Determine the [X, Y] coordinate at the center of the cell enclosing the given text.  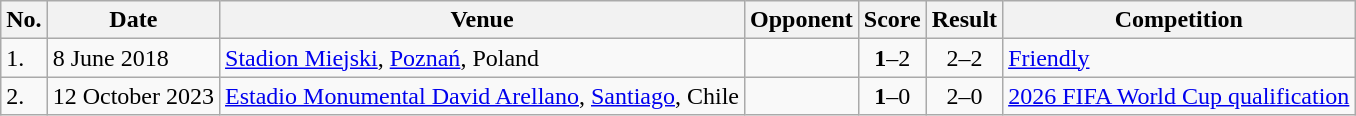
Estadio Monumental David Arellano, Santiago, Chile [482, 96]
Score [892, 20]
12 October 2023 [133, 96]
Date [133, 20]
Result [964, 20]
No. [24, 20]
1. [24, 58]
2–2 [964, 58]
2026 FIFA World Cup qualification [1179, 96]
Venue [482, 20]
Competition [1179, 20]
2–0 [964, 96]
1–2 [892, 58]
2. [24, 96]
1–0 [892, 96]
Stadion Miejski, Poznań, Poland [482, 58]
Friendly [1179, 58]
8 June 2018 [133, 58]
Opponent [802, 20]
